Search for the cell housing the specified text and yield its (X, Y) center coordinate. 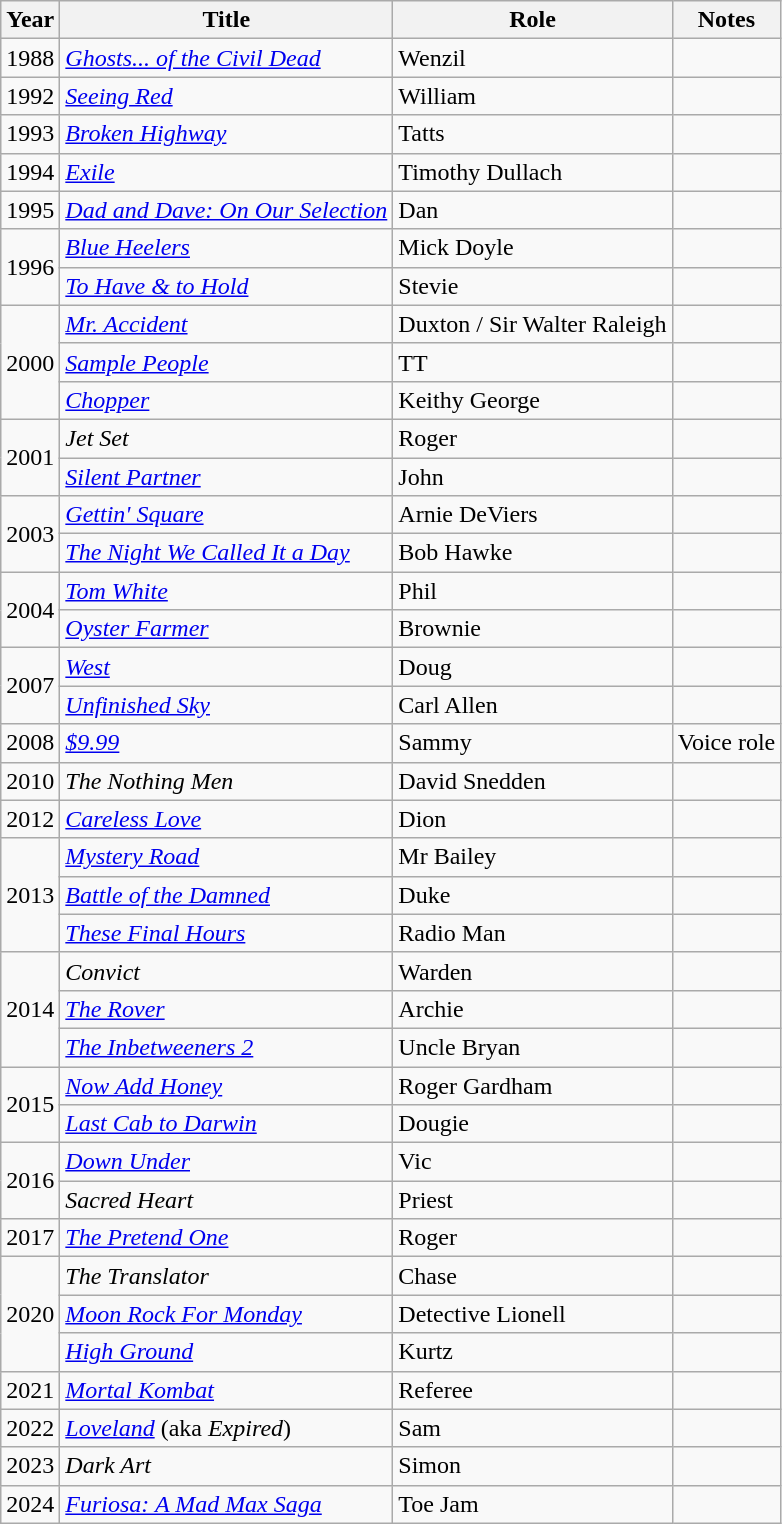
2022 (30, 1428)
1996 (30, 267)
1994 (30, 172)
Stevie (532, 286)
The Nothing Men (226, 781)
2023 (30, 1466)
2008 (30, 743)
Last Cab to Darwin (226, 1124)
Radio Man (532, 933)
Broken Highway (226, 134)
Phil (532, 591)
Mortal Kombat (226, 1390)
Tatts (532, 134)
William (532, 96)
Arnie DeViers (532, 515)
Dan (532, 210)
Duke (532, 895)
Priest (532, 1200)
Role (532, 20)
Chase (532, 1276)
Down Under (226, 1162)
Sammy (532, 743)
Toe Jam (532, 1504)
Wenzil (532, 58)
Tom White (226, 591)
The Inbetweeners 2 (226, 1047)
2016 (30, 1181)
Jet Set (226, 438)
Vic (532, 1162)
To Have & to Hold (226, 286)
These Final Hours (226, 933)
2000 (30, 362)
Bob Hawke (532, 553)
2024 (30, 1504)
Timothy Dullach (532, 172)
West (226, 667)
2012 (30, 819)
Ghosts... of the Civil Dead (226, 58)
1993 (30, 134)
Chopper (226, 400)
Roger Gardham (532, 1085)
Sacred Heart (226, 1200)
Careless Love (226, 819)
1995 (30, 210)
2015 (30, 1104)
Loveland (aka Expired) (226, 1428)
The Rover (226, 1009)
Battle of the Damned (226, 895)
TT (532, 362)
Brownie (532, 629)
1988 (30, 58)
Silent Partner (226, 477)
Unfinished Sky (226, 705)
Gettin' Square (226, 515)
2004 (30, 610)
Seeing Red (226, 96)
Warden (532, 971)
2003 (30, 534)
Convict (226, 971)
2014 (30, 1009)
Kurtz (532, 1352)
1992 (30, 96)
Dark Art (226, 1466)
Dad and Dave: On Our Selection (226, 210)
Blue Heelers (226, 248)
Oyster Farmer (226, 629)
Duxton / Sir Walter Raleigh (532, 324)
Exile (226, 172)
Dougie (532, 1124)
2020 (30, 1314)
2017 (30, 1238)
Mystery Road (226, 857)
Carl Allen (532, 705)
Mr Bailey (532, 857)
2010 (30, 781)
Simon (532, 1466)
Dion (532, 819)
2001 (30, 457)
2021 (30, 1390)
Mick Doyle (532, 248)
Archie (532, 1009)
Title (226, 20)
Doug (532, 667)
Moon Rock For Monday (226, 1314)
The Translator (226, 1276)
2007 (30, 686)
Uncle Bryan (532, 1047)
Keithy George (532, 400)
Sam (532, 1428)
Notes (726, 20)
Voice role (726, 743)
Referee (532, 1390)
Now Add Honey (226, 1085)
The Pretend One (226, 1238)
David Snedden (532, 781)
John (532, 477)
Furiosa: A Mad Max Saga (226, 1504)
Detective Lionell (532, 1314)
Mr. Accident (226, 324)
Sample People (226, 362)
Year (30, 20)
$9.99 (226, 743)
The Night We Called It a Day (226, 553)
High Ground (226, 1352)
2013 (30, 895)
